Output the [x, y] coordinate of the center of the cell containing the given text.  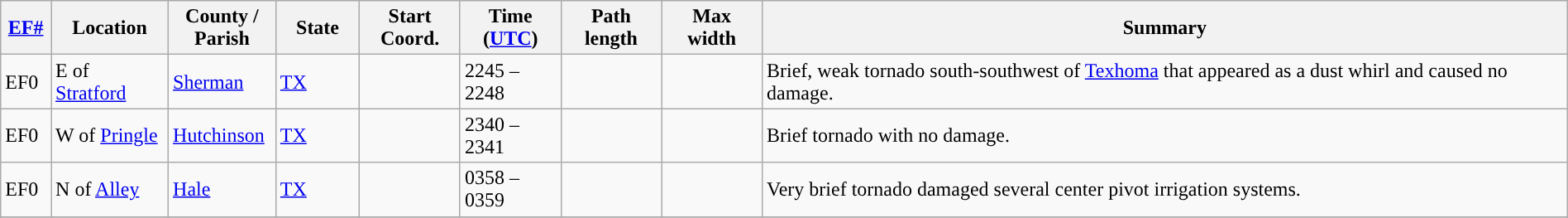
Summary [1164, 28]
State [318, 28]
2340 – 2341 [510, 136]
Location [110, 28]
Start Coord. [410, 28]
Time (UTC) [510, 28]
2245 – 2248 [510, 81]
Hale [222, 189]
Very brief tornado damaged several center pivot irrigation systems. [1164, 189]
EF# [26, 28]
Brief, weak tornado south-southwest of Texhoma that appeared as a dust whirl and caused no damage. [1164, 81]
N of Alley [110, 189]
0358 – 0359 [510, 189]
Path length [611, 28]
Max width [712, 28]
County / Parish [222, 28]
E of Stratford [110, 81]
Sherman [222, 81]
Brief tornado with no damage. [1164, 136]
Hutchinson [222, 136]
W of Pringle [110, 136]
